Scan for the cell matching the given text and deliver its [x, y] coordinate at center. 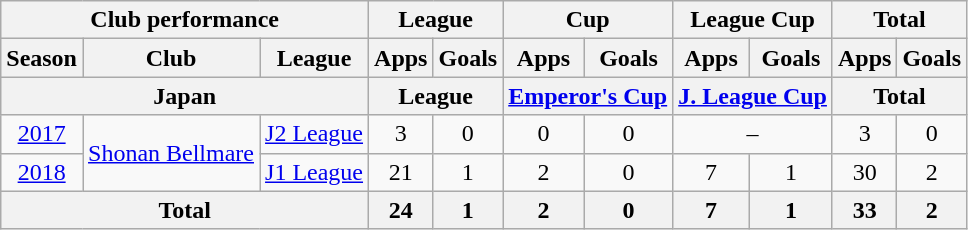
J. League Cup [753, 96]
Shonan Bellmare [170, 153]
Japan [185, 96]
J1 League [314, 172]
League Cup [753, 20]
30 [864, 172]
Cup [588, 20]
2018 [42, 172]
33 [864, 210]
2017 [42, 134]
24 [401, 210]
Emperor's Cup [588, 96]
21 [401, 172]
Season [42, 58]
J2 League [314, 134]
– [753, 134]
Club performance [185, 20]
Club [170, 58]
